For the text-containing cell, return its midpoint in [X, Y] coordinate format. 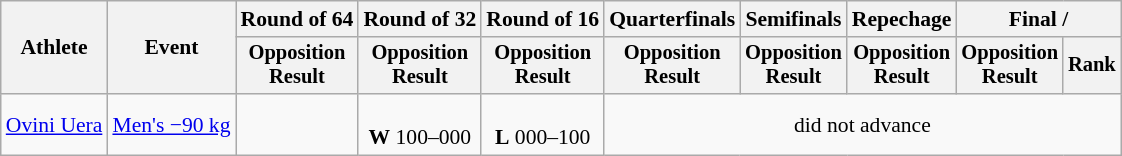
Event [171, 48]
Final / [1038, 19]
Men's −90 kg [171, 124]
Round of 16 [542, 19]
L 000–100 [542, 124]
Rank [1092, 66]
Ovini Uera [54, 124]
Repechage [902, 19]
did not advance [862, 124]
Athlete [54, 48]
Round of 32 [420, 19]
W 100–000 [420, 124]
Quarterfinals [672, 19]
Round of 64 [298, 19]
Semifinals [794, 19]
